Locate the cell with the specified text and output its (X, Y) center coordinate. 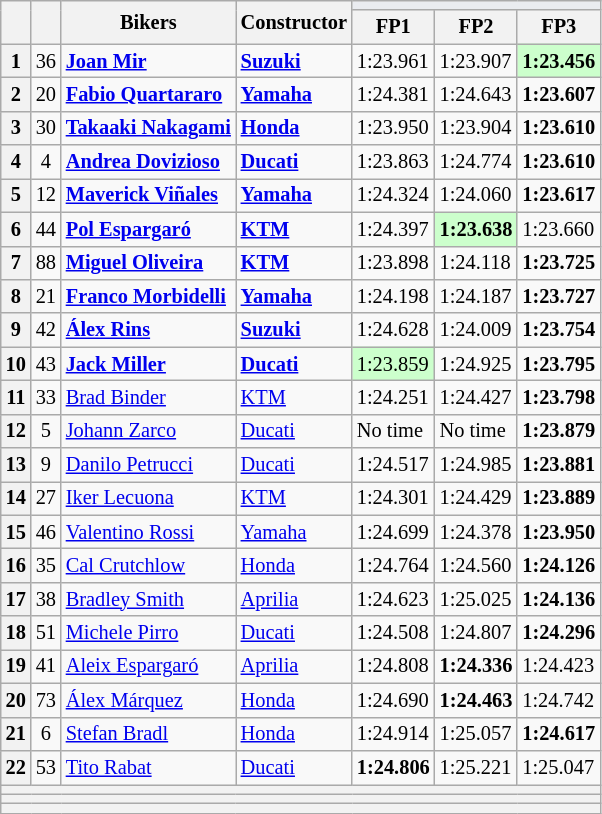
7 (16, 263)
19 (16, 666)
1:24.336 (476, 666)
1:24.429 (476, 498)
1:24.423 (558, 666)
22 (16, 767)
1:24.985 (476, 465)
Iker Lecuona (148, 498)
16 (16, 565)
1:23.754 (558, 330)
1:24.690 (394, 700)
1:24.381 (394, 94)
33 (46, 397)
1:23.961 (394, 61)
1:25.057 (476, 734)
8 (16, 296)
1:23.617 (558, 195)
Bradley Smith (148, 599)
14 (16, 498)
44 (46, 229)
1:23.898 (394, 263)
15 (16, 532)
1:24.925 (476, 364)
1:24.560 (476, 565)
1:24.397 (394, 229)
1:23.795 (558, 364)
FP3 (558, 27)
1:24.517 (394, 465)
1:24.508 (394, 633)
1:24.378 (476, 532)
1:23.607 (558, 94)
1:23.725 (558, 263)
Takaaki Nakagami (148, 128)
Fabio Quartararo (148, 94)
1:24.774 (476, 162)
Stefan Bradl (148, 734)
13 (16, 465)
Álex Márquez (148, 700)
1:24.764 (394, 565)
1:24.807 (476, 633)
1:24.126 (558, 565)
Aleix Espargaró (148, 666)
1:24.806 (394, 767)
1:23.660 (558, 229)
1:24.324 (394, 195)
1:23.889 (558, 498)
1:24.251 (394, 397)
1:24.742 (558, 700)
1:25.025 (476, 599)
Constructor (294, 22)
1:23.863 (394, 162)
Miguel Oliveira (148, 263)
1:23.879 (558, 431)
Tito Rabat (148, 767)
Jack Miller (148, 364)
1:23.907 (476, 61)
1:24.808 (394, 666)
Cal Crutchlow (148, 565)
3 (16, 128)
1:23.638 (476, 229)
36 (46, 61)
Danilo Petrucci (148, 465)
Pol Espargaró (148, 229)
1:24.187 (476, 296)
41 (46, 666)
17 (16, 599)
1:23.798 (558, 397)
1:24.617 (558, 734)
1:24.060 (476, 195)
Valentino Rossi (148, 532)
18 (16, 633)
35 (46, 565)
FP2 (476, 27)
38 (46, 599)
1:23.456 (558, 61)
1:24.643 (476, 94)
Joan Mir (148, 61)
46 (46, 532)
Andrea Dovizioso (148, 162)
1:24.009 (476, 330)
53 (46, 767)
1:24.301 (394, 498)
1:24.118 (476, 263)
51 (46, 633)
Michele Pirro (148, 633)
2 (16, 94)
1 (16, 61)
1:24.699 (394, 532)
1:23.881 (558, 465)
43 (46, 364)
Maverick Viñales (148, 195)
Johann Zarco (148, 431)
1:24.463 (476, 700)
1:23.727 (558, 296)
1:24.914 (394, 734)
1:25.047 (558, 767)
1:24.427 (476, 397)
11 (16, 397)
1:25.221 (476, 767)
Bikers (148, 22)
1:24.296 (558, 633)
1:24.198 (394, 296)
1:24.136 (558, 599)
1:24.628 (394, 330)
Álex Rins (148, 330)
30 (46, 128)
1:24.623 (394, 599)
Brad Binder (148, 397)
1:23.904 (476, 128)
1:23.859 (394, 364)
FP1 (394, 27)
Franco Morbidelli (148, 296)
42 (46, 330)
88 (46, 263)
27 (46, 498)
10 (16, 364)
73 (46, 700)
